Output the [x, y] coordinate of the center of the cell containing the given text.  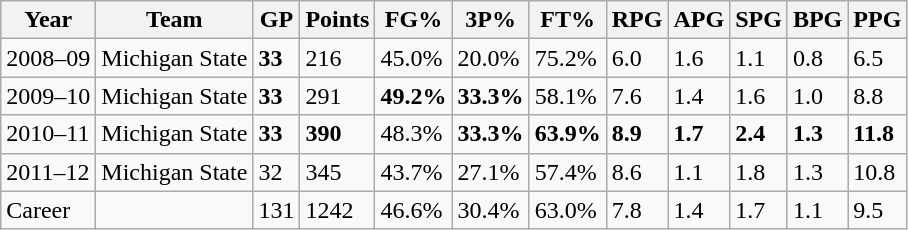
131 [276, 210]
6.5 [878, 58]
1242 [338, 210]
58.1% [568, 96]
2.4 [759, 134]
48.3% [414, 134]
20.0% [490, 58]
75.2% [568, 58]
Points [338, 20]
8.6 [637, 172]
3P% [490, 20]
345 [338, 172]
30.4% [490, 210]
216 [338, 58]
6.0 [637, 58]
27.1% [490, 172]
Career [48, 210]
BPG [817, 20]
291 [338, 96]
8.9 [637, 134]
RPG [637, 20]
46.6% [414, 210]
390 [338, 134]
0.8 [817, 58]
2011–12 [48, 172]
7.8 [637, 210]
2008–09 [48, 58]
PPG [878, 20]
SPG [759, 20]
1.0 [817, 96]
49.2% [414, 96]
63.9% [568, 134]
1.8 [759, 172]
FT% [568, 20]
32 [276, 172]
43.7% [414, 172]
57.4% [568, 172]
63.0% [568, 210]
2009–10 [48, 96]
11.8 [878, 134]
9.5 [878, 210]
APG [699, 20]
Team [174, 20]
Year [48, 20]
GP [276, 20]
FG% [414, 20]
7.6 [637, 96]
45.0% [414, 58]
8.8 [878, 96]
2010–11 [48, 134]
10.8 [878, 172]
